From the cell containing the given text, extract its center point as (x, y) coordinate. 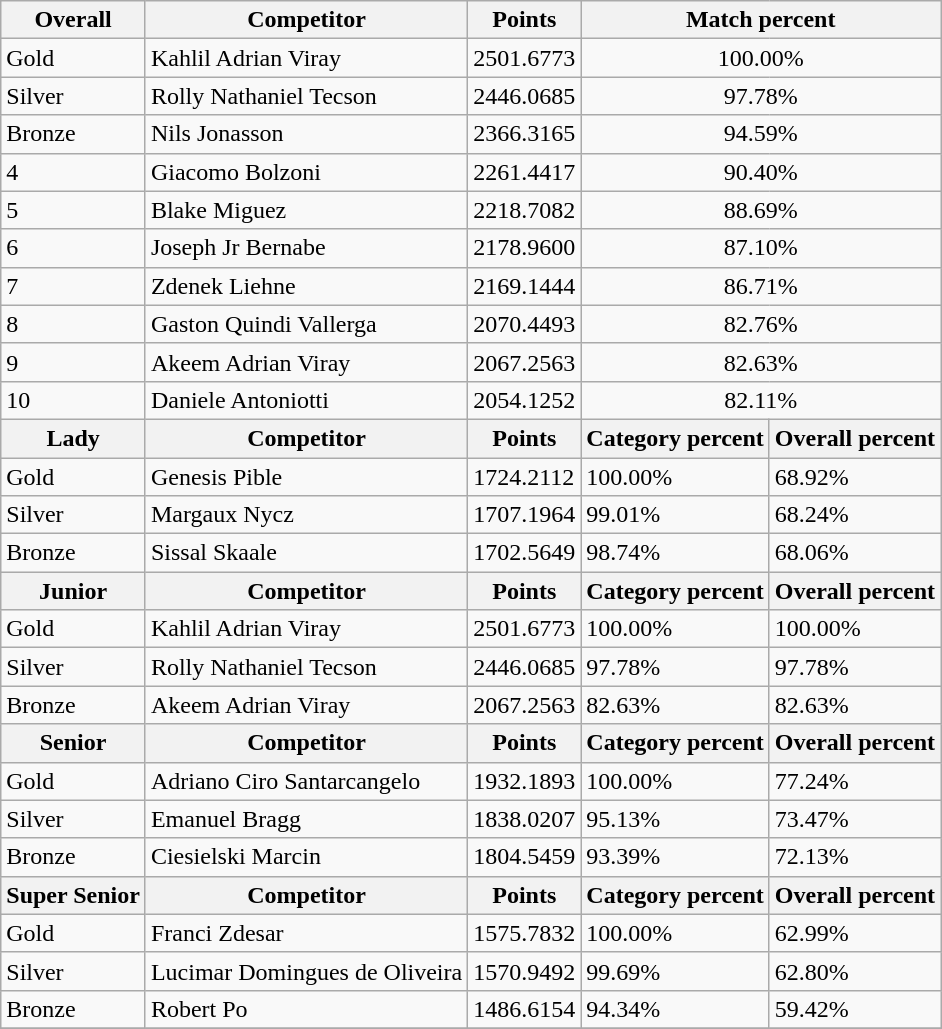
90.40% (761, 172)
99.01% (676, 515)
Giacomo Bolzoni (306, 172)
Gaston Quindi Vallerga (306, 324)
Match percent (761, 20)
7 (74, 286)
2366.3165 (524, 134)
94.59% (761, 134)
Margaux Nycz (306, 515)
6 (74, 248)
62.99% (854, 933)
2169.1444 (524, 286)
73.47% (854, 819)
Daniele Antoniotti (306, 400)
68.06% (854, 553)
Nils Jonasson (306, 134)
72.13% (854, 857)
88.69% (761, 210)
Overall (74, 20)
Blake Miguez (306, 210)
Super Senior (74, 895)
Robert Po (306, 1009)
2178.9600 (524, 248)
9 (74, 362)
87.10% (761, 248)
10 (74, 400)
Zdenek Liehne (306, 286)
1804.5459 (524, 857)
94.34% (676, 1009)
1932.1893 (524, 781)
4 (74, 172)
82.11% (761, 400)
Adriano Ciro Santarcangelo (306, 781)
98.74% (676, 553)
1838.0207 (524, 819)
Sissal Skaale (306, 553)
8 (74, 324)
Junior (74, 591)
77.24% (854, 781)
2054.1252 (524, 400)
Joseph Jr Bernabe (306, 248)
Senior (74, 743)
1570.9492 (524, 971)
59.42% (854, 1009)
1575.7832 (524, 933)
1486.6154 (524, 1009)
2070.4493 (524, 324)
2218.7082 (524, 210)
99.69% (676, 971)
95.13% (676, 819)
1724.2112 (524, 477)
82.76% (761, 324)
68.92% (854, 477)
1702.5649 (524, 553)
Franci Zdesar (306, 933)
Emanuel Bragg (306, 819)
2261.4417 (524, 172)
1707.1964 (524, 515)
5 (74, 210)
62.80% (854, 971)
93.39% (676, 857)
Lady (74, 438)
86.71% (761, 286)
Genesis Pible (306, 477)
Lucimar Domingues de Oliveira (306, 971)
68.24% (854, 515)
Ciesielski Marcin (306, 857)
